Scan for the cell matching the given text and deliver its (X, Y) coordinate at center. 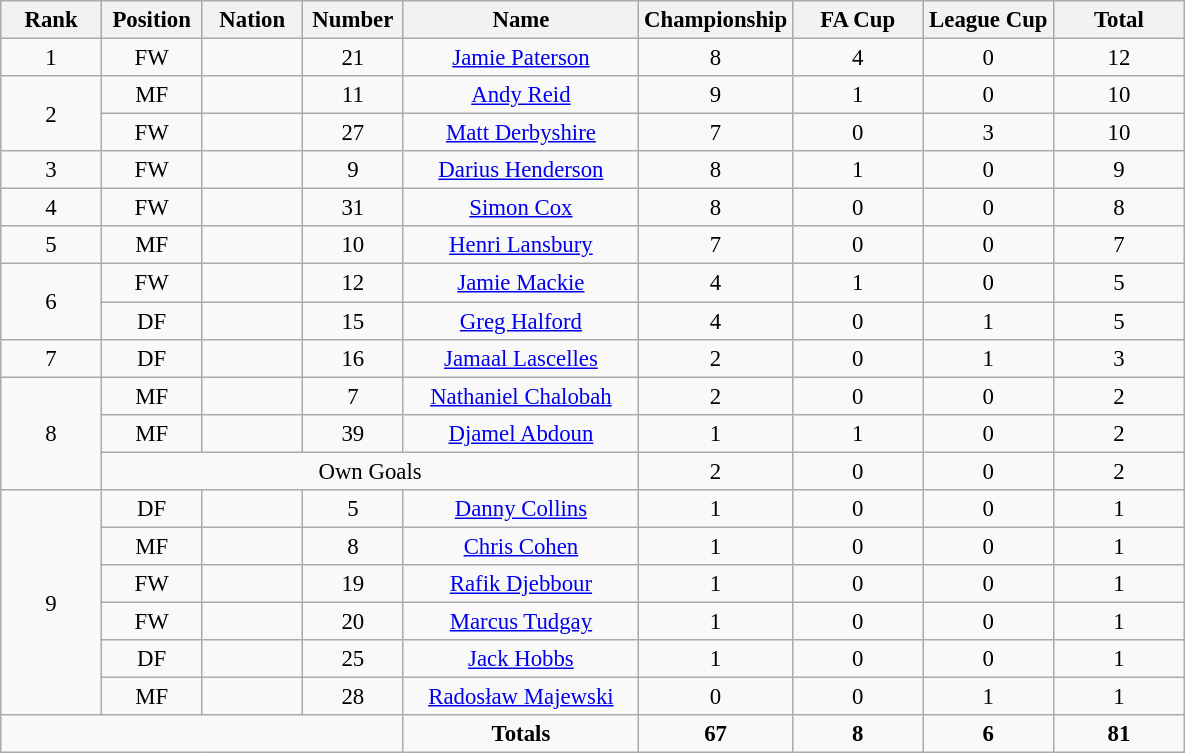
Chris Cohen (521, 546)
Jamie Mackie (521, 283)
Radosław Majewski (521, 697)
Position (152, 20)
15 (354, 321)
Henri Lansbury (521, 245)
19 (354, 584)
Darius Henderson (521, 170)
67 (716, 734)
Djamel Abdoun (521, 433)
28 (354, 697)
Jamie Paterson (521, 58)
Rank (52, 20)
27 (354, 133)
Matt Derbyshire (521, 133)
16 (354, 358)
League Cup (988, 20)
Simon Cox (521, 208)
Danny Collins (521, 509)
20 (354, 621)
Andy Reid (521, 95)
31 (354, 208)
Greg Halford (521, 321)
81 (1120, 734)
39 (354, 433)
21 (354, 58)
Total (1120, 20)
Name (521, 20)
Totals (521, 734)
Number (354, 20)
Jack Hobbs (521, 659)
Championship (716, 20)
FA Cup (858, 20)
Rafik Djebbour (521, 584)
Nation (252, 20)
Nathaniel Chalobah (521, 396)
Jamaal Lascelles (521, 358)
25 (354, 659)
Marcus Tudgay (521, 621)
Own Goals (370, 471)
11 (354, 95)
